For the text-containing cell, return its midpoint in (x, y) coordinate format. 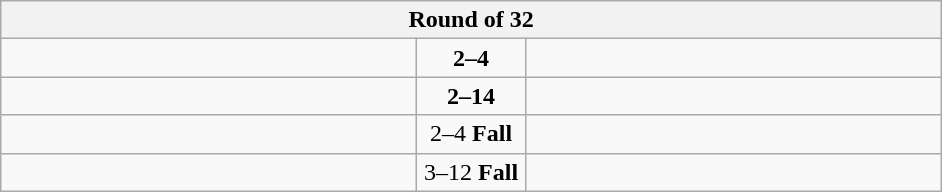
2–4 (472, 58)
2–14 (472, 96)
2–4 Fall (472, 134)
3–12 Fall (472, 172)
Round of 32 (472, 20)
